Capture the cell that displays the provided text and extract its (X, Y) central coordinate. 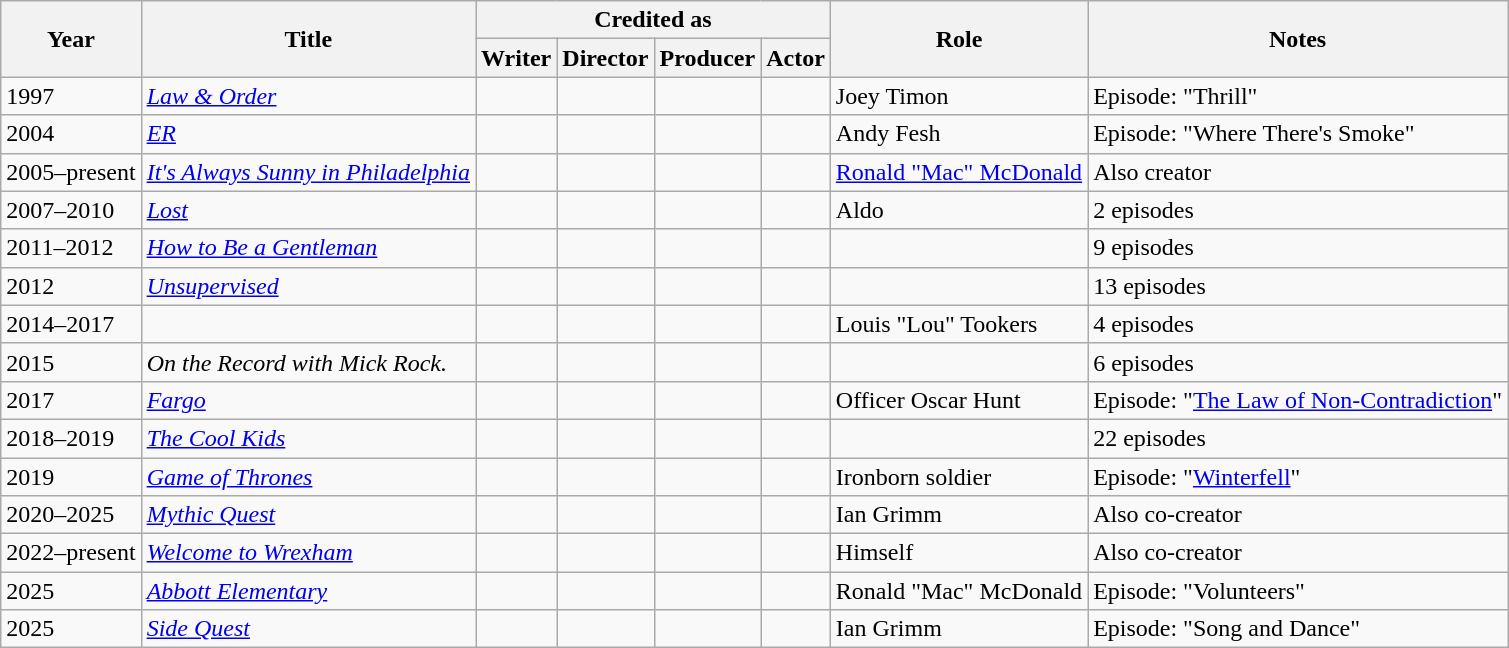
2011–2012 (71, 248)
1997 (71, 96)
Himself (958, 553)
Unsupervised (308, 286)
22 episodes (1298, 438)
Episode: "Song and Dance" (1298, 629)
2019 (71, 477)
2007–2010 (71, 210)
2018–2019 (71, 438)
Law & Order (308, 96)
Episode: "Where There's Smoke" (1298, 134)
Also creator (1298, 172)
Louis "Lou" Tookers (958, 324)
13 episodes (1298, 286)
Abbott Elementary (308, 591)
Joey Timon (958, 96)
2014–2017 (71, 324)
Producer (708, 58)
Notes (1298, 39)
2 episodes (1298, 210)
Director (606, 58)
Episode: "Volunteers" (1298, 591)
Actor (796, 58)
2017 (71, 400)
The Cool Kids (308, 438)
Credited as (654, 20)
Fargo (308, 400)
2020–2025 (71, 515)
Role (958, 39)
Episode: "Winterfell" (1298, 477)
It's Always Sunny in Philadelphia (308, 172)
Ironborn soldier (958, 477)
Welcome to Wrexham (308, 553)
How to Be a Gentleman (308, 248)
Episode: "The Law of Non-Contradiction" (1298, 400)
Lost (308, 210)
Andy Fesh (958, 134)
Aldo (958, 210)
Side Quest (308, 629)
4 episodes (1298, 324)
2004 (71, 134)
9 episodes (1298, 248)
Episode: "Thrill" (1298, 96)
Year (71, 39)
2022–present (71, 553)
2015 (71, 362)
Officer Oscar Hunt (958, 400)
2012 (71, 286)
ER (308, 134)
2005–present (71, 172)
Mythic Quest (308, 515)
Title (308, 39)
6 episodes (1298, 362)
Game of Thrones (308, 477)
Writer (516, 58)
On the Record with Mick Rock. (308, 362)
